Provide the (x, y) coordinate of the cell's center where the given text is located.  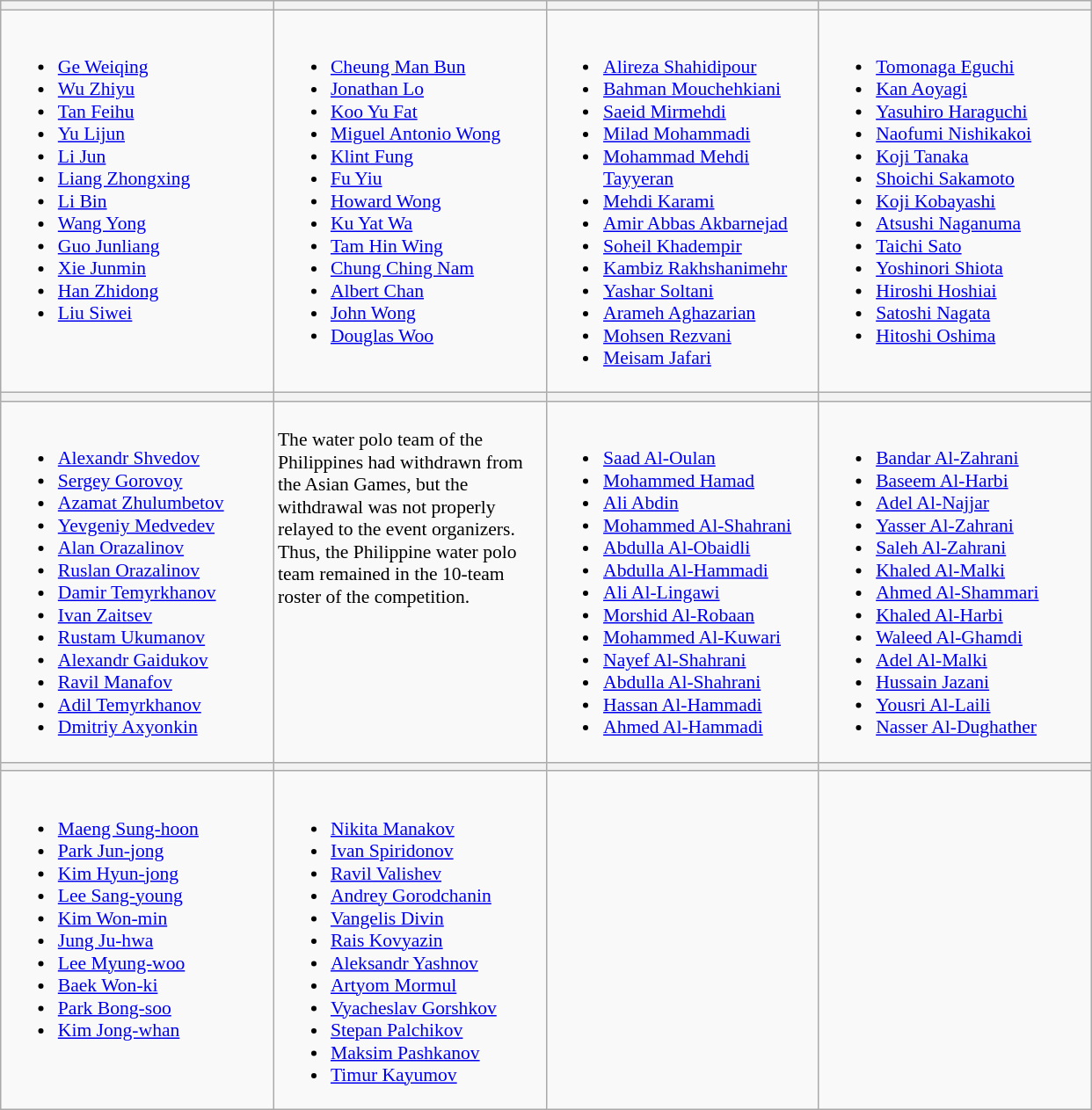
Ge WeiqingWu ZhiyuTan FeihuYu LijunLi JunLiang ZhongxingLi BinWang YongGuo JunliangXie JunminHan ZhidongLiu Siwei (137, 201)
Cheung Man BunJonathan LoKoo Yu FatMiguel Antonio WongKlint FungFu YiuHoward WongKu Yat WaTam Hin WingChung Ching NamAlbert ChanJohn WongDouglas Woo (410, 201)
Maeng Sung-hoonPark Jun-jongKim Hyun-jongLee Sang-youngKim Won-minJung Ju-hwaLee Myung-wooBaek Won-kiPark Bong-sooKim Jong-whan (137, 940)
